Determine the [x, y] coordinate at the center of the cell enclosing the given text.  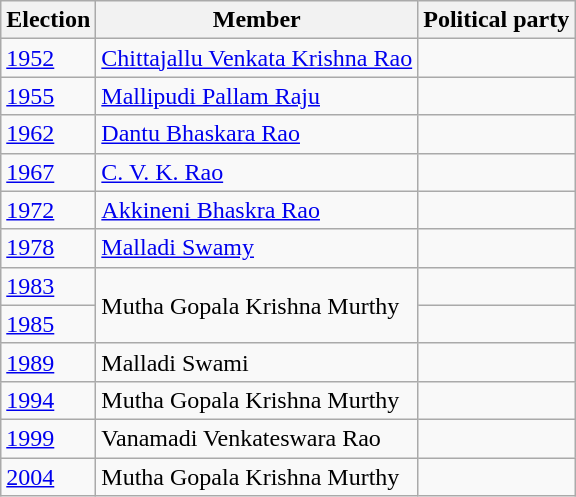
1999 [48, 438]
Malladi Swami [257, 362]
Election [48, 20]
1994 [48, 400]
1989 [48, 362]
C. V. K. Rao [257, 172]
Dantu Bhaskara Rao [257, 134]
Akkineni Bhaskra Rao [257, 210]
1985 [48, 324]
Political party [496, 20]
1967 [48, 172]
Chittajallu Venkata Krishna Rao [257, 58]
1983 [48, 286]
Mallipudi Pallam Raju [257, 96]
Malladi Swamy [257, 248]
Vanamadi Venkateswara Rao [257, 438]
1978 [48, 248]
1952 [48, 58]
Member [257, 20]
1962 [48, 134]
2004 [48, 477]
1955 [48, 96]
1972 [48, 210]
